Pinpoint the cell where the given text exists, returning its (X, Y) midpoint coordinate. 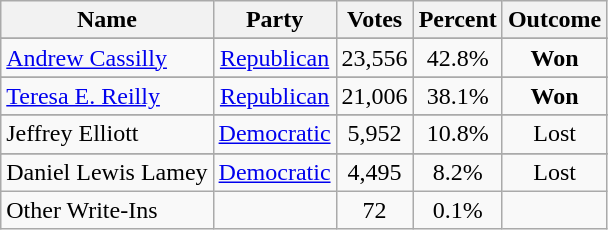
38.1% (458, 96)
Daniel Lewis Lamey (107, 172)
Other Write-Ins (107, 210)
4,495 (374, 172)
Percent (458, 20)
42.8% (458, 58)
Votes (374, 20)
Teresa E. Reilly (107, 96)
0.1% (458, 210)
10.8% (458, 134)
21,006 (374, 96)
Jeffrey Elliott (107, 134)
Andrew Cassilly (107, 58)
Name (107, 20)
Outcome (554, 20)
23,556 (374, 58)
5,952 (374, 134)
72 (374, 210)
8.2% (458, 172)
Party (274, 20)
